Pinpoint the cell where the given text exists, returning its (X, Y) midpoint coordinate. 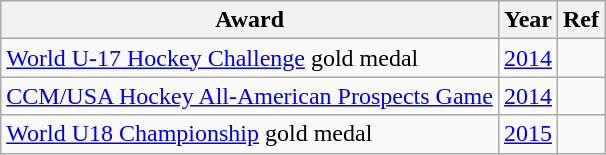
CCM/USA Hockey All-American Prospects Game (250, 96)
2015 (528, 134)
Award (250, 20)
Year (528, 20)
World U18 Championship gold medal (250, 134)
Ref (580, 20)
World U-17 Hockey Challenge gold medal (250, 58)
